From the cell containing the given text, extract its center point as [X, Y] coordinate. 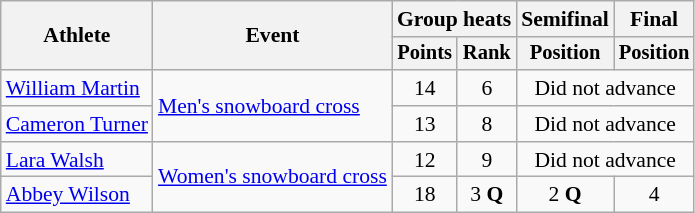
18 [425, 195]
Men's snowboard cross [272, 106]
Semifinal [565, 19]
3 Q [486, 195]
4 [654, 195]
9 [486, 160]
William Martin [77, 88]
14 [425, 88]
13 [425, 124]
Rank [486, 54]
Women's snowboard cross [272, 178]
Lara Walsh [77, 160]
Cameron Turner [77, 124]
2 Q [565, 195]
8 [486, 124]
12 [425, 160]
Group heats [454, 19]
Athlete [77, 36]
Final [654, 19]
Points [425, 54]
Abbey Wilson [77, 195]
Event [272, 36]
6 [486, 88]
